Locate the cell with the specified text and output its [X, Y] center coordinate. 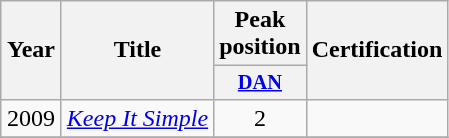
2009 [32, 118]
DAN [260, 83]
2 [260, 118]
Peak position [260, 34]
Title [137, 50]
Year [32, 50]
Certification [377, 50]
Keep It Simple [137, 118]
